Identify which cell holds the provided text, then report its [X, Y] central coordinate. 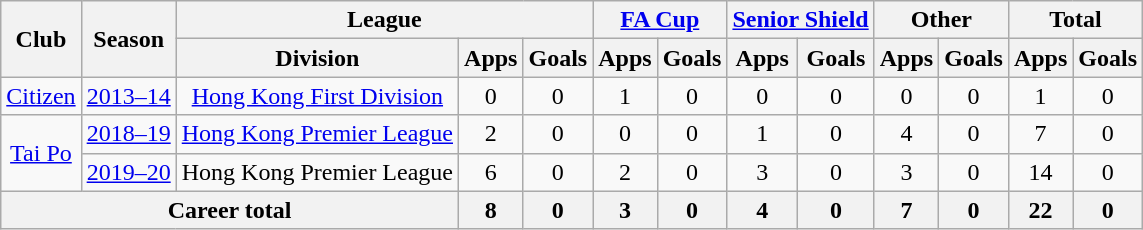
2013–14 [128, 96]
2019–20 [128, 172]
Season [128, 39]
Total [1075, 20]
6 [491, 172]
14 [1040, 172]
2018–19 [128, 134]
Citizen [41, 96]
FA Cup [660, 20]
Division [317, 58]
8 [491, 210]
Hong Kong First Division [317, 96]
Career total [230, 210]
League [384, 20]
Senior Shield [800, 20]
Club [41, 39]
22 [1040, 210]
Tai Po [41, 153]
Other [941, 20]
